Capture the cell that displays the provided text and extract its (X, Y) central coordinate. 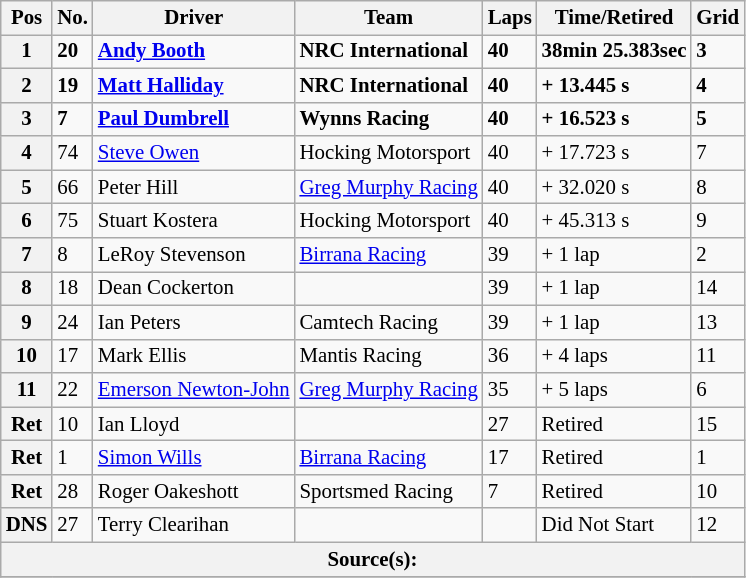
Stuart Kostera (194, 221)
Grid (718, 18)
+ 16.523 s (614, 119)
+ 17.723 s (614, 153)
Ian Peters (194, 322)
Laps (510, 18)
38min 25.383sec (614, 51)
Source(s): (372, 559)
Time/Retired (614, 18)
Pos (27, 18)
Emerson Newton-John (194, 390)
No. (72, 18)
Sportsmed Racing (389, 491)
24 (72, 322)
19 (72, 85)
14 (718, 288)
66 (72, 187)
15 (718, 424)
Did Not Start (614, 525)
22 (72, 390)
Camtech Racing (389, 322)
LeRoy Stevenson (194, 255)
Paul Dumbrell (194, 119)
Steve Owen (194, 153)
20 (72, 51)
Team (389, 18)
Peter Hill (194, 187)
+ 5 laps (614, 390)
35 (510, 390)
28 (72, 491)
Ian Lloyd (194, 424)
DNS (27, 525)
13 (718, 322)
Andy Booth (194, 51)
+ 13.445 s (614, 85)
36 (510, 356)
18 (72, 288)
Driver (194, 18)
12 (718, 525)
74 (72, 153)
Terry Clearihan (194, 525)
+ 45.313 s (614, 221)
+ 4 laps (614, 356)
Wynns Racing (389, 119)
Matt Halliday (194, 85)
+ 32.020 s (614, 187)
Roger Oakeshott (194, 491)
Dean Cockerton (194, 288)
Simon Wills (194, 458)
Mark Ellis (194, 356)
75 (72, 221)
Mantis Racing (389, 356)
